Detect which cell encompasses the target text, then output its [X, Y] center coordinate. 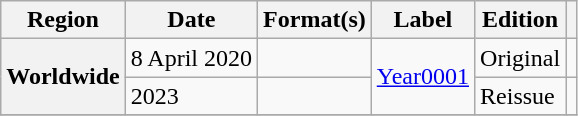
8 April 2020 [191, 58]
Format(s) [315, 20]
Original [520, 58]
2023 [191, 96]
Label [422, 20]
Date [191, 20]
Region [63, 20]
Year0001 [422, 77]
Worldwide [63, 77]
Edition [520, 20]
Reissue [520, 96]
